Return [X, Y] of the center of cell containing provided text 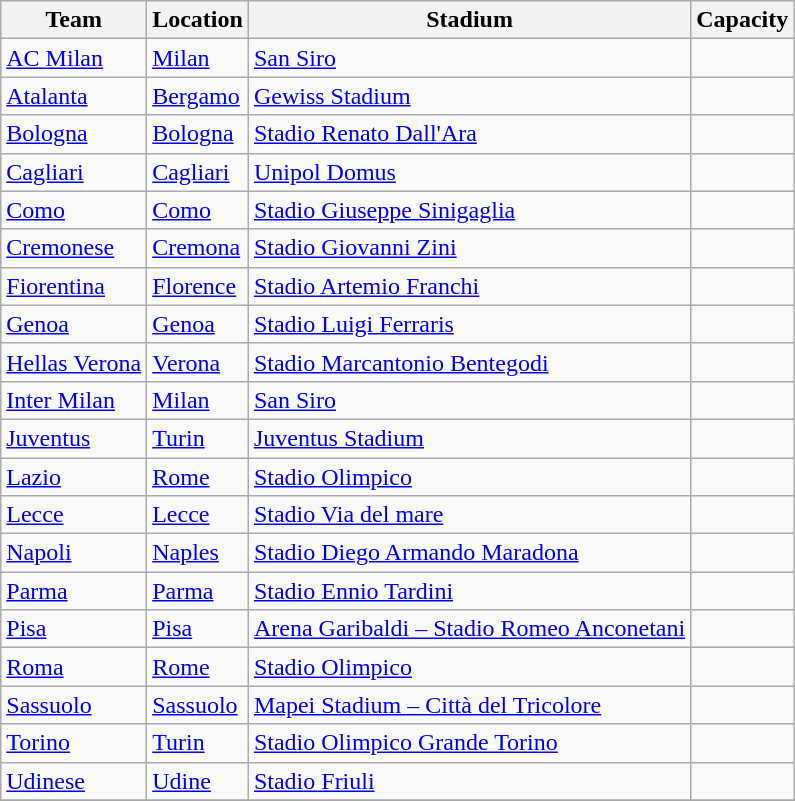
Stadio Marcantonio Bentegodi [469, 362]
Stadio Luigi Ferraris [469, 324]
Naples [198, 553]
Stadio Via del mare [469, 515]
Inter Milan [74, 400]
Stadio Ennio Tardini [469, 591]
Arena Garibaldi – Stadio Romeo Anconetani [469, 629]
AC Milan [74, 58]
Stadio Giovanni Zini [469, 248]
Juventus [74, 438]
Capacity [742, 20]
Torino [74, 743]
Bergamo [198, 96]
Verona [198, 362]
Udine [198, 781]
Atalanta [74, 96]
Juventus Stadium [469, 438]
Stadio Renato Dall'Ara [469, 134]
Stadio Giuseppe Sinigaglia [469, 210]
Hellas Verona [74, 362]
Cremona [198, 248]
Stadio Artemio Franchi [469, 286]
Stadio Friuli [469, 781]
Stadio Olimpico Grande Torino [469, 743]
Napoli [74, 553]
Gewiss Stadium [469, 96]
Stadio Diego Armando Maradona [469, 553]
Team [74, 20]
Florence [198, 286]
Stadium [469, 20]
Lazio [74, 477]
Unipol Domus [469, 172]
Mapei Stadium – Città del Tricolore [469, 705]
Udinese [74, 781]
Fiorentina [74, 286]
Roma [74, 667]
Cremonese [74, 248]
Location [198, 20]
